From the cell containing the given text, extract its center point as [x, y] coordinate. 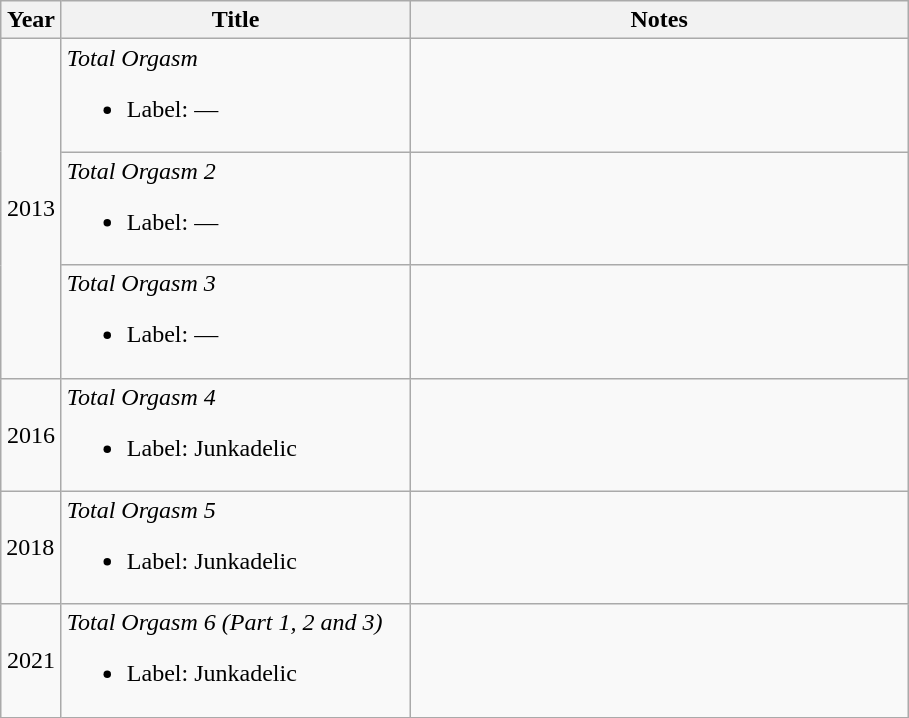
Total Orgasm 6 (Part 1, 2 and 3)Label: Junkadelic [236, 660]
Notes [660, 20]
Total Orgasm 3Label: — [236, 322]
Total OrgasmLabel: — [236, 96]
Total Orgasm 5Label: Junkadelic [236, 548]
Year [32, 20]
2013 [32, 208]
2018 [32, 548]
Total Orgasm 4Label: Junkadelic [236, 434]
2021 [32, 660]
Total Orgasm 2Label: — [236, 208]
Title [236, 20]
2016 [32, 434]
